Capture the cell that displays the provided text and extract its (X, Y) central coordinate. 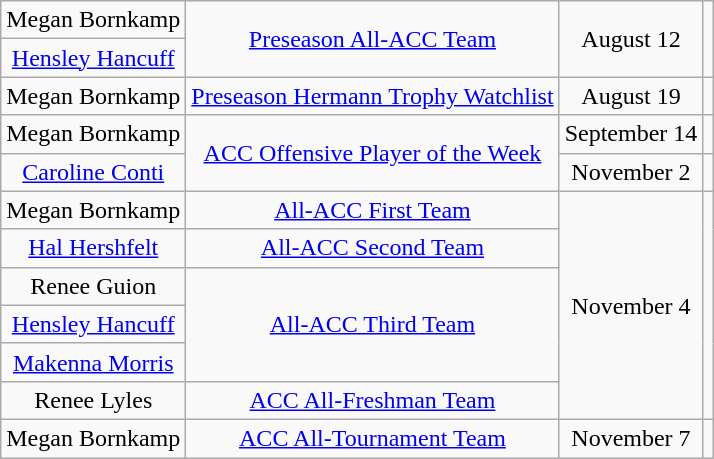
Hal Hershfelt (94, 248)
November 4 (631, 305)
ACC All-Freshman Team (372, 400)
Renee Guion (94, 286)
ACC Offensive Player of the Week (372, 153)
All-ACC First Team (372, 210)
Makenna Morris (94, 362)
November 7 (631, 438)
All-ACC Second Team (372, 248)
November 2 (631, 172)
Renee Lyles (94, 400)
Preseason All-ACC Team (372, 39)
September 14 (631, 134)
August 12 (631, 39)
August 19 (631, 96)
All-ACC Third Team (372, 324)
Preseason Hermann Trophy Watchlist (372, 96)
Caroline Conti (94, 172)
ACC All-Tournament Team (372, 438)
